Find where the given text appears and provide that cell's center as [x, y] coordinate. 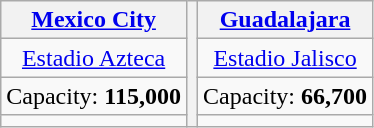
Guadalajara [286, 20]
Mexico City [94, 20]
Capacity: 66,700 [286, 96]
Estadio Azteca [94, 58]
Capacity: 115,000 [94, 96]
Estadio Jalisco [286, 58]
